Capture the cell that displays the provided text and extract its [x, y] central coordinate. 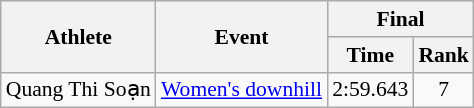
Athlete [78, 36]
2:59.643 [370, 90]
7 [444, 90]
Final [400, 19]
Quang Thi Soạn [78, 90]
Event [242, 36]
Rank [444, 55]
Women's downhill [242, 90]
Time [370, 55]
